Output the [x, y] coordinate of the center of the cell containing the given text.  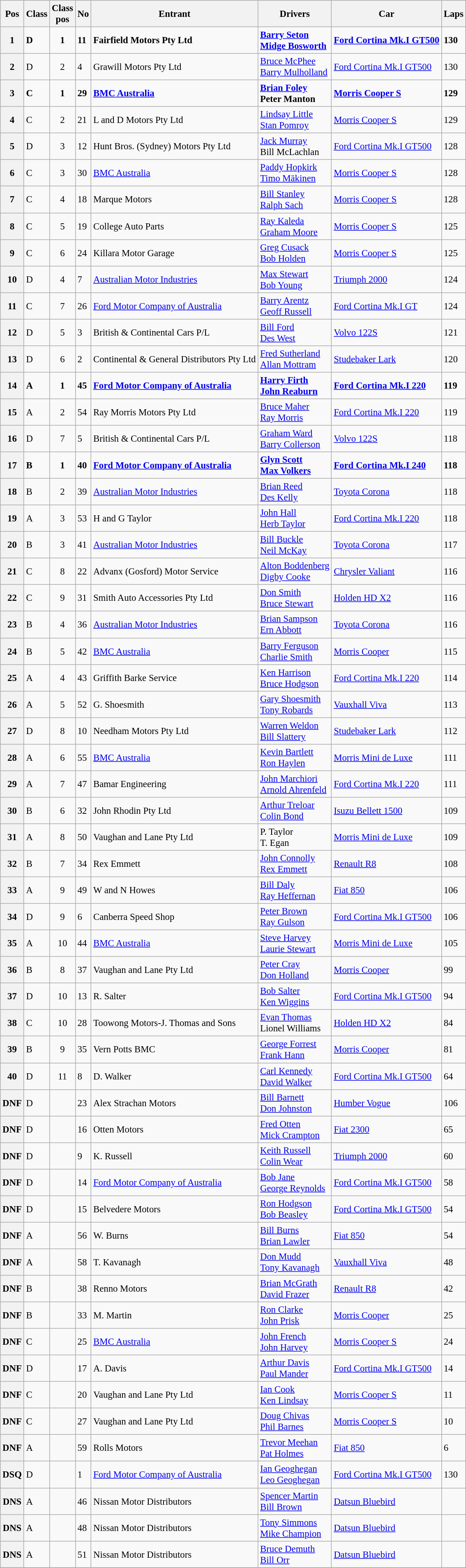
Renno Motors [175, 1289]
Fred Otten Mick Crampton [295, 1129]
Isuzu Bellett 1500 [387, 811]
113 [454, 704]
59 [83, 1448]
Ford Cortina Mk.I GT [387, 306]
Drivers [295, 14]
Continental & General Distributors Pty Ltd [175, 359]
John Rhodin Pty Ltd [175, 811]
53 [83, 518]
Bill Daly Ray Heffernan [295, 891]
Carl Kennedy David Walker [295, 1077]
Bob Salter Ken Wiggins [295, 997]
John French John Harvey [295, 1342]
Brian McGrath David Frazer [295, 1289]
M. Martin [175, 1315]
A. Davis [175, 1369]
Smith Auto Accessories Pty Ltd [175, 598]
Grawill Motors Pty Ltd [175, 67]
Vern Potts BMC [175, 1049]
Gary Shoesmith Tony Robards [295, 704]
Glyn Scott Max Volkers [295, 466]
115 [454, 651]
Ian Geoghegan Leo Geoghegan [295, 1475]
121 [454, 332]
Don Smith Bruce Stewart [295, 598]
Bruce Maher Ray Morris [295, 412]
Bill Buckle Neil McKay [295, 545]
Ken Harrison Bruce Hodgson [295, 678]
Fairfield Motors Pty Ltd [175, 40]
Ford Cortina Mk.I 240 [387, 466]
Arthur Davis Paul Mander [295, 1369]
Harry Firth John Reaburn [295, 386]
Ian Cook Ken Lindsay [295, 1395]
Class [37, 14]
Peter Cray Don Holland [295, 970]
Humber Vogue [387, 1103]
K. Russell [175, 1156]
99 [454, 970]
Tony Simmons Mike Champion [295, 1528]
47 [83, 784]
112 [454, 731]
H and G Taylor [175, 518]
Brian Reed Des Kelly [295, 492]
Class pos [62, 14]
Max Stewart Bob Young [295, 280]
Evan Thomas Lionel Williams [295, 1023]
Bill Barnett Don Johnston [295, 1103]
Barry Seton Midge Bosworth [295, 40]
W and N Howes [175, 891]
P. Taylor T. Egan [295, 837]
Toowong Motors-J. Thomas and Sons [175, 1023]
Spencer Martin Bill Brown [295, 1501]
Hunt Bros. (Sydney) Motors Pty Ltd [175, 146]
108 [454, 864]
Bill Burns Brian Lawler [295, 1235]
Rex Emmett [175, 864]
55 [83, 757]
94 [454, 997]
56 [83, 1235]
Greg Cusack Bob Holden [295, 252]
Doug Chivas Phil Barnes [295, 1421]
44 [83, 943]
Chrysler Valiant [387, 572]
Rolls Motors [175, 1448]
Graham Ward Barry Collerson [295, 438]
W. Burns [175, 1235]
Barry Arentz Geoff Russell [295, 306]
Steve Harvey Laurie Stewart [295, 943]
Bruce McPhee Barry Mulholland [295, 67]
Fiat 2300 [387, 1129]
117 [454, 545]
College Auto Parts [175, 226]
DSQ [12, 1475]
51 [83, 1554]
52 [83, 704]
Car [387, 14]
Fred Sutherland Allan Mottram [295, 359]
105 [454, 943]
Bruce Demuth Bill Orr [295, 1554]
Paddy Hopkirk Timo Mäkinen [295, 173]
Needham Motors Pty Ltd [175, 731]
Barry Ferguson Charlie Smith [295, 651]
Ray Kaleda Graham Moore [295, 226]
81 [454, 1049]
John Marchiori Arnold Ahrenfeld [295, 784]
Canberra Speed Shop [175, 917]
Keith Russell Colin Wear [295, 1156]
120 [454, 359]
60 [454, 1156]
Ron Clarke John Prisk [295, 1315]
Belvedere Motors [175, 1209]
Alton Boddenberg Digby Cooke [295, 572]
Bamar Engineering [175, 784]
64 [454, 1077]
49 [83, 891]
D. Walker [175, 1077]
41 [83, 545]
Advanx (Gosford) Motor Service [175, 572]
Griffith Barke Service [175, 678]
George Forrest Frank Hann [295, 1049]
John Hall Herb Taylor [295, 518]
Brian Foley Peter Manton [295, 94]
Warren Weldon Bill Slattery [295, 731]
No [83, 14]
G. Shoesmith [175, 704]
Ray Morris Motors Pty Ltd [175, 412]
65 [454, 1129]
T. Kavanagh [175, 1262]
Otten Motors [175, 1129]
Brian Sampson Ern Abbott [295, 625]
46 [83, 1501]
Bill Ford Des West [295, 332]
Bob Jane George Reynolds [295, 1183]
Trevor Meehan Pat Holmes [295, 1448]
Killara Motor Garage [175, 252]
50 [83, 837]
Bill Stanley Ralph Sach [295, 200]
John Connolly Rex Emmett [295, 864]
Jack Murray Bill McLachlan [295, 146]
Don Mudd Tony Kavanagh [295, 1262]
Arthur Treloar Colin Bond [295, 811]
Entrant [175, 14]
Lindsay Little Stan Pomroy [295, 120]
R. Salter [175, 997]
114 [454, 678]
Ron Hodgson Bob Beasley [295, 1209]
84 [454, 1023]
Peter Brown Ray Gulson [295, 917]
43 [83, 678]
Marque Motors [175, 200]
Kevin Bartlett Ron Haylen [295, 757]
L and D Motors Pty Ltd [175, 120]
Pos [12, 14]
Alex Strachan Motors [175, 1103]
45 [83, 386]
Laps [454, 14]
